Provide the [X, Y] coordinate of the cell's center where the given text is located.  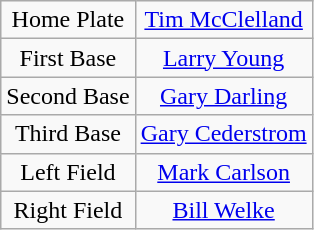
First Base [68, 58]
Gary Darling [224, 96]
Bill Welke [224, 210]
Left Field [68, 172]
Mark Carlson [224, 172]
Tim McClelland [224, 20]
Right Field [68, 210]
Second Base [68, 96]
Larry Young [224, 58]
Gary Cederstrom [224, 134]
Home Plate [68, 20]
Third Base [68, 134]
